Return (X, Y) of the center of cell containing provided text 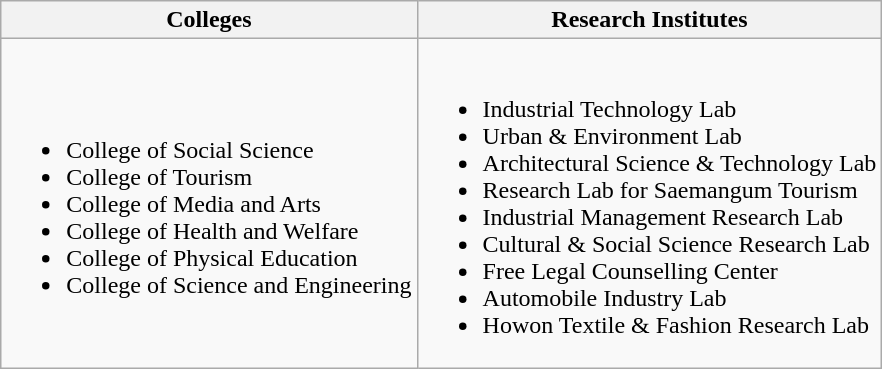
Research Institutes (650, 20)
Colleges (209, 20)
